Return (X, Y) of the center of cell containing provided text 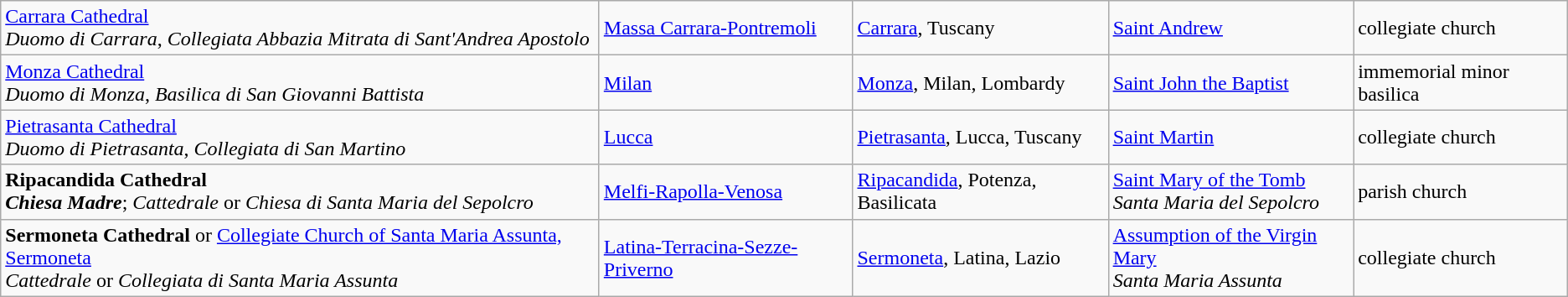
Lucca (725, 138)
immemorial minor basilica (1461, 82)
Saint Andrew (1231, 29)
Carrara, Tuscany (980, 29)
Monza, Milan, Lombardy (980, 82)
Sermoneta Cathedral or Collegiate Church of Santa Maria Assunta, SermonetaCattedrale or Collegiata di Santa Maria Assunta (300, 258)
Pietrasanta, Lucca, Tuscany (980, 138)
Saint John the Baptist (1231, 82)
parish church (1461, 191)
Monza CathedralDuomo di Monza, Basilica di San Giovanni Battista (300, 82)
Carrara CathedralDuomo di Carrara, Collegiata Abbazia Mitrata di Sant'Andrea Apostolo (300, 29)
Pietrasanta CathedralDuomo di Pietrasanta, Collegiata di San Martino (300, 138)
Sermoneta, Latina, Lazio (980, 258)
Milan (725, 82)
Melfi-Rapolla-Venosa (725, 191)
Ripacandida, Potenza, Basilicata (980, 191)
Saint Martin (1231, 138)
Latina-Terracina-Sezze-Priverno (725, 258)
Ripacandida CathedralChiesa Madre; Cattedrale or Chiesa di Santa Maria del Sepolcro (300, 191)
Massa Carrara-Pontremoli (725, 29)
Assumption of the Virgin MarySanta Maria Assunta (1231, 258)
Saint Mary of the TombSanta Maria del Sepolcro (1231, 191)
